Detect which cell encompasses the target text, then output its (x, y) center coordinate. 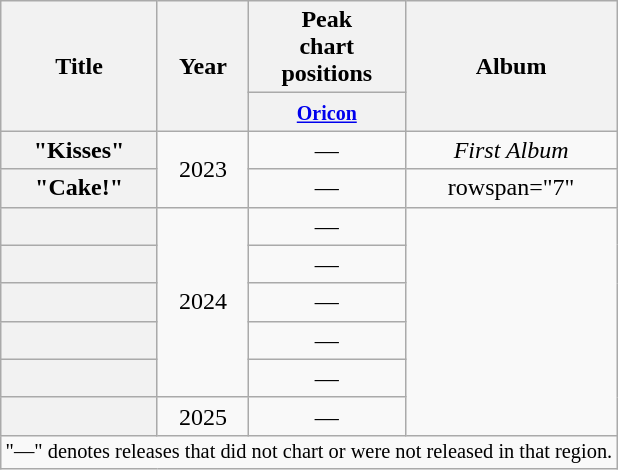
"—" denotes releases that did not chart or were not released in that region. (309, 452)
"Kisses" (80, 150)
Oricon (326, 112)
2023 (202, 169)
2025 (202, 416)
Peak chart positions (326, 47)
Title (80, 66)
First Album (511, 150)
"Cake!" (80, 188)
Album (511, 66)
2024 (202, 302)
rowspan="7" (511, 188)
Year (202, 66)
